Search for the cell housing the specified text and yield its [X, Y] center coordinate. 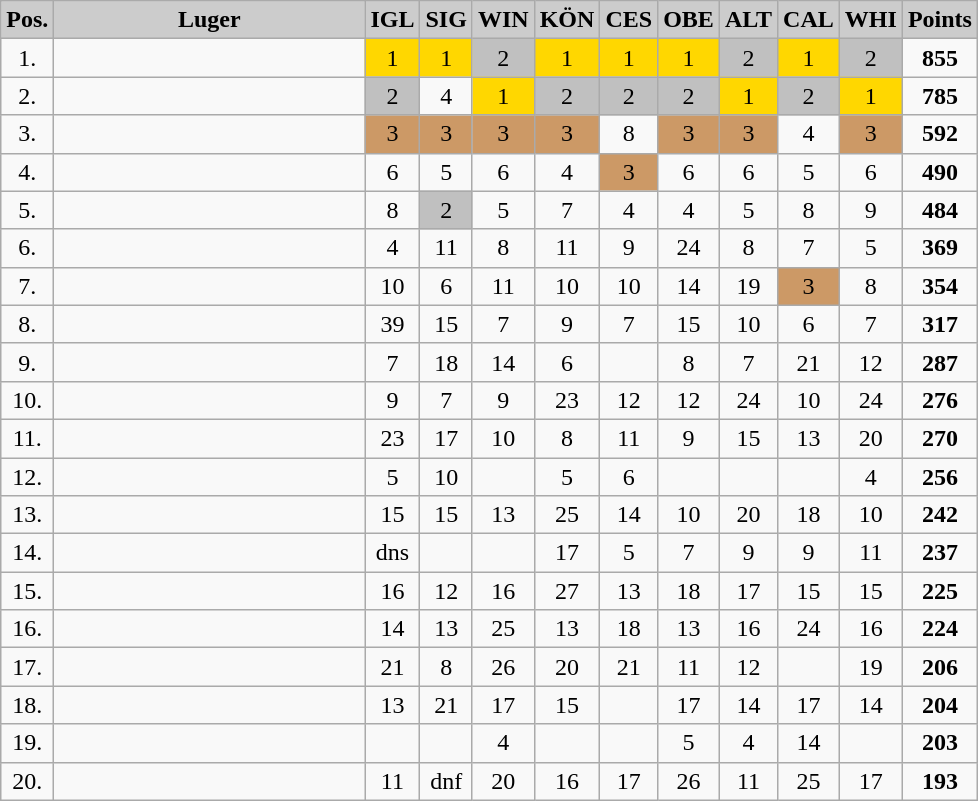
206 [940, 667]
15. [28, 591]
Points [940, 20]
270 [940, 438]
855 [940, 58]
KÖN [567, 20]
20. [28, 781]
237 [940, 553]
203 [940, 743]
287 [940, 362]
13. [28, 515]
7. [28, 286]
17. [28, 667]
6. [28, 248]
27 [567, 591]
242 [940, 515]
3. [28, 134]
OBE [689, 20]
dns [392, 553]
ALT [748, 20]
4. [28, 172]
256 [940, 477]
12. [28, 477]
IGL [392, 20]
CAL [809, 20]
193 [940, 781]
8. [28, 324]
WHI [870, 20]
11. [28, 438]
Pos. [28, 20]
39 [392, 324]
WIN [503, 20]
SIG [446, 20]
592 [940, 134]
490 [940, 172]
5. [28, 210]
354 [940, 286]
276 [940, 400]
CES [629, 20]
785 [940, 96]
16. [28, 629]
9. [28, 362]
224 [940, 629]
225 [940, 591]
19. [28, 743]
10. [28, 400]
317 [940, 324]
14. [28, 553]
204 [940, 705]
1. [28, 58]
369 [940, 248]
Luger [210, 20]
18. [28, 705]
dnf [446, 781]
484 [940, 210]
2. [28, 96]
